Capture the cell that displays the provided text and extract its [X, Y] central coordinate. 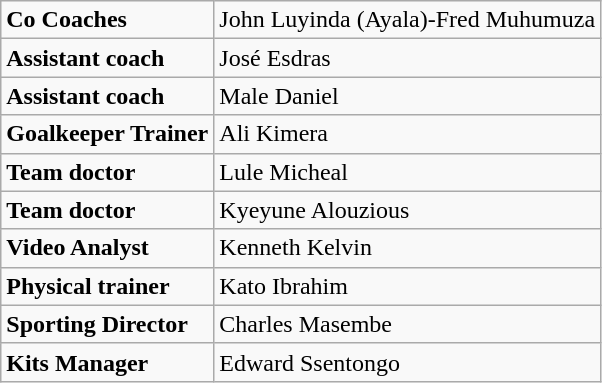
Kits Manager [108, 362]
Physical trainer [108, 286]
Video Analyst [108, 248]
Sporting Director [108, 324]
Co Coaches [108, 20]
José Esdras [408, 58]
Kenneth Kelvin [408, 248]
Goalkeeper Trainer [108, 134]
Kato Ibrahim [408, 286]
Male Daniel [408, 96]
Lule Micheal [408, 172]
John Luyinda (Ayala)-Fred Muhumuza [408, 20]
Charles Masembe [408, 324]
Ali Kimera [408, 134]
Edward Ssentongo [408, 362]
Kyeyune Alouzious [408, 210]
